Capture the cell that displays the provided text and extract its (X, Y) central coordinate. 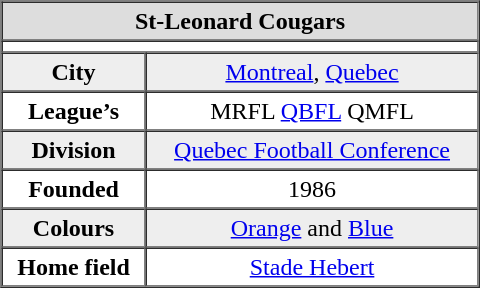
Colours (74, 228)
1986 (312, 190)
Stade Hebert (312, 268)
Quebec Football Conference (312, 150)
Orange and Blue (312, 228)
Division (74, 150)
Home field (74, 268)
St-Leonard Cougars (240, 22)
MRFL QBFL QMFL (312, 112)
League’s (74, 112)
City (74, 72)
Founded (74, 190)
Montreal, Quebec (312, 72)
